Scan for the cell matching the given text and deliver its [X, Y] coordinate at center. 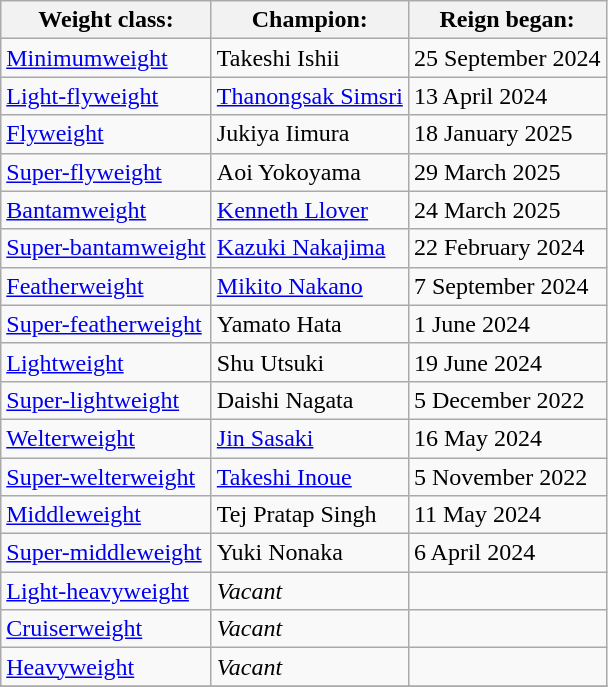
18 January 2025 [507, 134]
Kazuki Nakajima [310, 248]
Cruiserweight [106, 629]
Lightweight [106, 362]
Super-flyweight [106, 172]
Light-flyweight [106, 96]
Featherweight [106, 286]
Champion: [310, 20]
25 September 2024 [507, 58]
Welterweight [106, 438]
Yuki Nonaka [310, 553]
7 September 2024 [507, 286]
Jukiya Iimura [310, 134]
16 May 2024 [507, 438]
Bantamweight [106, 210]
6 April 2024 [507, 553]
24 March 2025 [507, 210]
Daishi Nagata [310, 400]
Aoi Yokoyama [310, 172]
Weight class: [106, 20]
5 November 2022 [507, 477]
Super-featherweight [106, 324]
1 June 2024 [507, 324]
Reign began: [507, 20]
Super-welterweight [106, 477]
Kenneth Llover [310, 210]
Thanongsak Simsri [310, 96]
Super-bantamweight [106, 248]
5 December 2022 [507, 400]
Mikito Nakano [310, 286]
Flyweight [106, 134]
Heavyweight [106, 667]
Light-heavyweight [106, 591]
19 June 2024 [507, 362]
Middleweight [106, 515]
Jin Sasaki [310, 438]
Shu Utsuki [310, 362]
22 February 2024 [507, 248]
13 April 2024 [507, 96]
11 May 2024 [507, 515]
Takeshi Ishii [310, 58]
Super-middleweight [106, 553]
Yamato Hata [310, 324]
Tej Pratap Singh [310, 515]
29 March 2025 [507, 172]
Super-lightweight [106, 400]
Takeshi Inoue [310, 477]
Minimumweight [106, 58]
